From the cell containing the given text, extract its center point as (X, Y) coordinate. 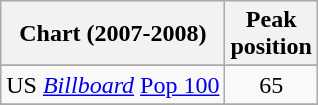
65 (271, 85)
Chart (2007-2008) (113, 34)
US Billboard Pop 100 (113, 85)
Peakposition (271, 34)
